Provide the [x, y] coordinate of the cell's center where the given text is located.  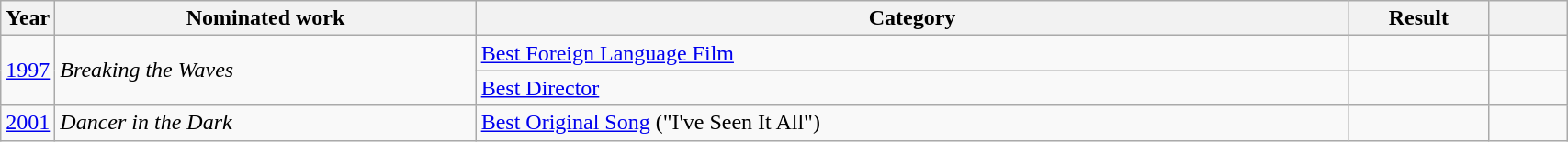
Breaking the Waves [265, 71]
1997 [28, 71]
Category [912, 18]
Year [28, 18]
2001 [28, 123]
Dancer in the Dark [265, 123]
Best Original Song ("I've Seen It All") [912, 123]
Result [1418, 18]
Best Director [912, 88]
Best Foreign Language Film [912, 53]
Nominated work [265, 18]
